From the cell containing the given text, extract its center point as [X, Y] coordinate. 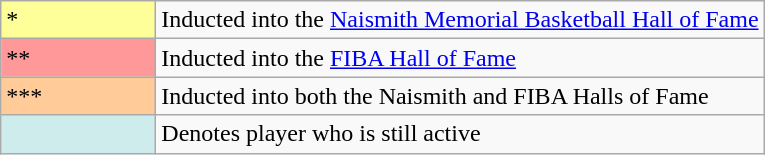
Inducted into the FIBA Hall of Fame [460, 58]
Inducted into both the Naismith and FIBA Halls of Fame [460, 96]
* [78, 20]
*** [78, 96]
** [78, 58]
Inducted into the Naismith Memorial Basketball Hall of Fame [460, 20]
Denotes player who is still active [460, 134]
